Capture the cell that displays the provided text and extract its [x, y] central coordinate. 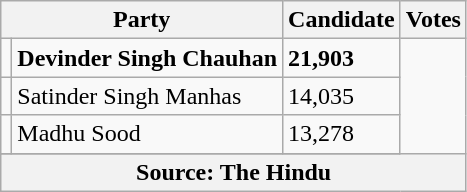
21,903 [342, 58]
Madhu Sood [148, 134]
Devinder Singh Chauhan [148, 58]
Satinder Singh Manhas [148, 96]
14,035 [342, 96]
13,278 [342, 134]
Source: The Hindu [234, 172]
Candidate [342, 20]
Votes [433, 20]
Party [142, 20]
